Provide the [x, y] coordinate of the cell's center where the given text is located.  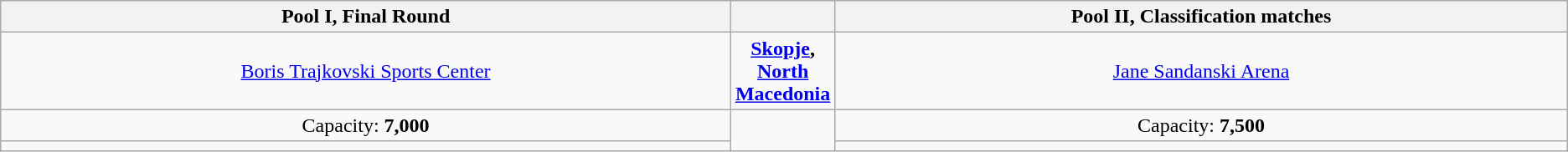
Pool II, Classification matches [1201, 17]
Capacity: 7,500 [1201, 125]
Pool I, Final Round [366, 17]
Jane Sandanski Arena [1201, 71]
Skopje, North Macedonia [782, 71]
Capacity: 7,000 [366, 125]
Boris Trajkovski Sports Center [366, 71]
